Locate the cell with the specified text and output its (x, y) center coordinate. 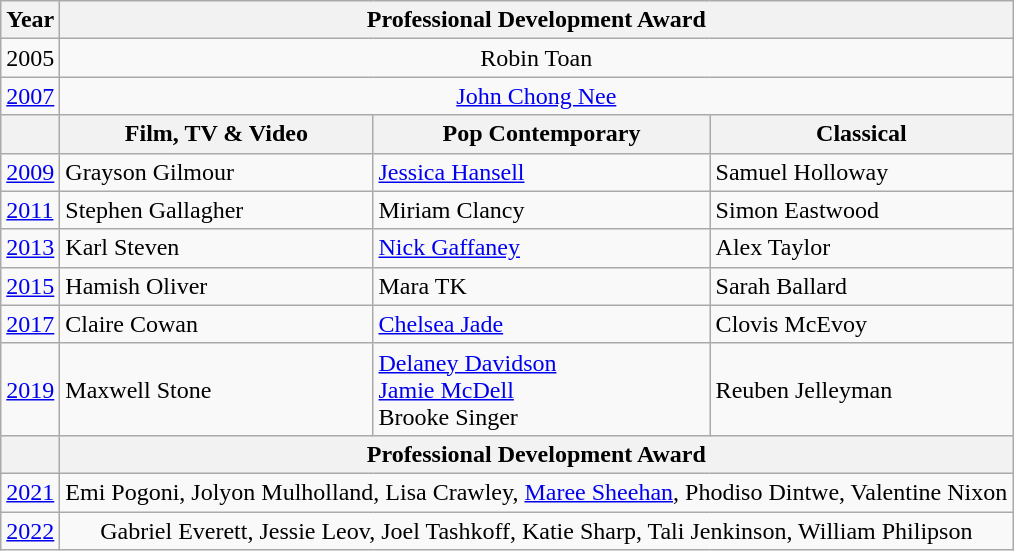
Alex Taylor (862, 248)
2013 (30, 248)
2011 (30, 210)
2019 (30, 389)
Sarah Ballard (862, 286)
2022 (30, 531)
Gabriel Everett, Jessie Leov, Joel Tashkoff, Katie Sharp, Tali Jenkinson, William Philipson (536, 531)
Emi Pogoni, Jolyon Mulholland, Lisa Crawley, Maree Sheehan, Phodiso Dintwe, Valentine Nixon (536, 492)
2009 (30, 172)
Delaney DavidsonJamie McDellBrooke Singer (542, 389)
John Chong Nee (536, 96)
Maxwell Stone (216, 389)
2015 (30, 286)
Jessica Hansell (542, 172)
Robin Toan (536, 58)
2007 (30, 96)
Mara TK (542, 286)
Clovis McEvoy (862, 324)
Claire Cowan (216, 324)
Pop Contemporary (542, 134)
Hamish Oliver (216, 286)
Reuben Jelleyman (862, 389)
Nick Gaffaney (542, 248)
Miriam Clancy (542, 210)
2017 (30, 324)
Simon Eastwood (862, 210)
Grayson Gilmour (216, 172)
Year (30, 20)
2005 (30, 58)
Samuel Holloway (862, 172)
Karl Steven (216, 248)
Film, TV & Video (216, 134)
Chelsea Jade (542, 324)
Classical (862, 134)
2021 (30, 492)
Stephen Gallagher (216, 210)
